Search for the cell housing the specified text and yield its [x, y] center coordinate. 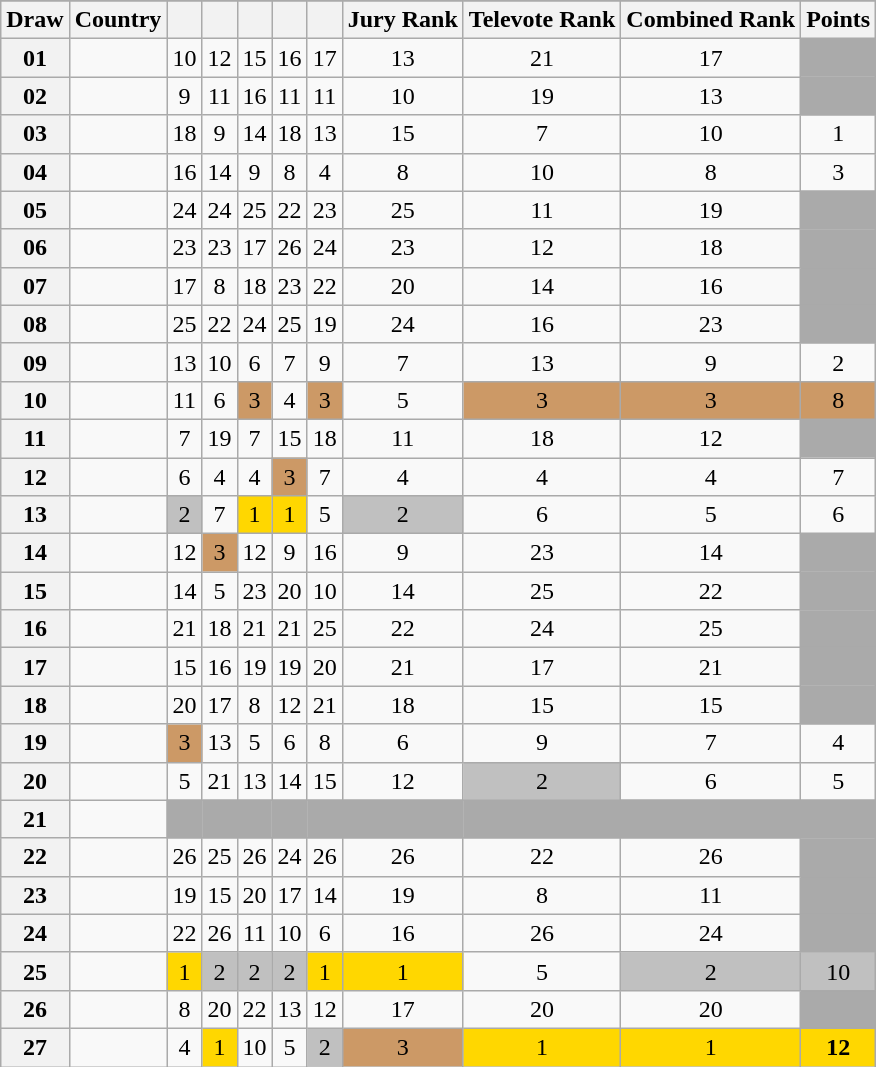
08 [35, 324]
03 [35, 134]
Jury Rank [402, 20]
06 [35, 248]
Points [838, 20]
Draw [35, 20]
Televote Rank [542, 20]
09 [35, 362]
Country [118, 20]
04 [35, 172]
27 [35, 1047]
07 [35, 286]
02 [35, 96]
05 [35, 210]
Combined Rank [711, 20]
01 [35, 58]
